Provide the [x, y] coordinate of the cell's center where the given text is located.  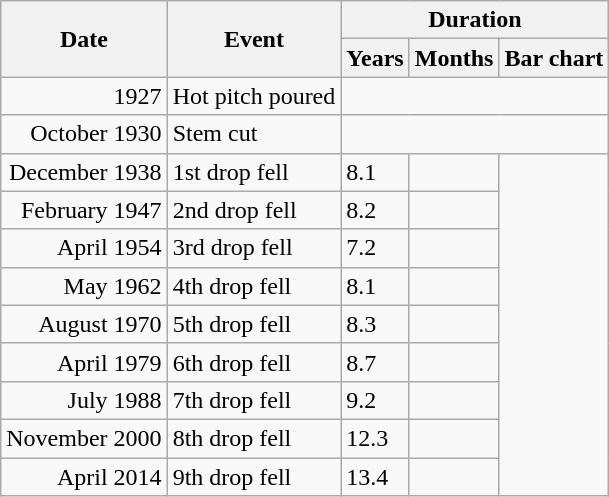
9th drop fell [254, 477]
4th drop fell [254, 286]
February 1947 [84, 210]
7th drop fell [254, 400]
Duration [475, 20]
April 1979 [84, 362]
1st drop fell [254, 172]
7.2 [375, 248]
December 1938 [84, 172]
April 2014 [84, 477]
Date [84, 39]
8th drop fell [254, 438]
2nd drop fell [254, 210]
8.3 [375, 324]
Years [375, 58]
November 2000 [84, 438]
8.2 [375, 210]
1927 [84, 96]
6th drop fell [254, 362]
April 1954 [84, 248]
October 1930 [84, 134]
9.2 [375, 400]
8.7 [375, 362]
Hot pitch poured [254, 96]
5th drop fell [254, 324]
13.4 [375, 477]
Months [454, 58]
Event [254, 39]
May 1962 [84, 286]
Stem cut [254, 134]
August 1970 [84, 324]
3rd drop fell [254, 248]
July 1988 [84, 400]
Bar chart [554, 58]
12.3 [375, 438]
